Detect which cell encompasses the target text, then output its (x, y) center coordinate. 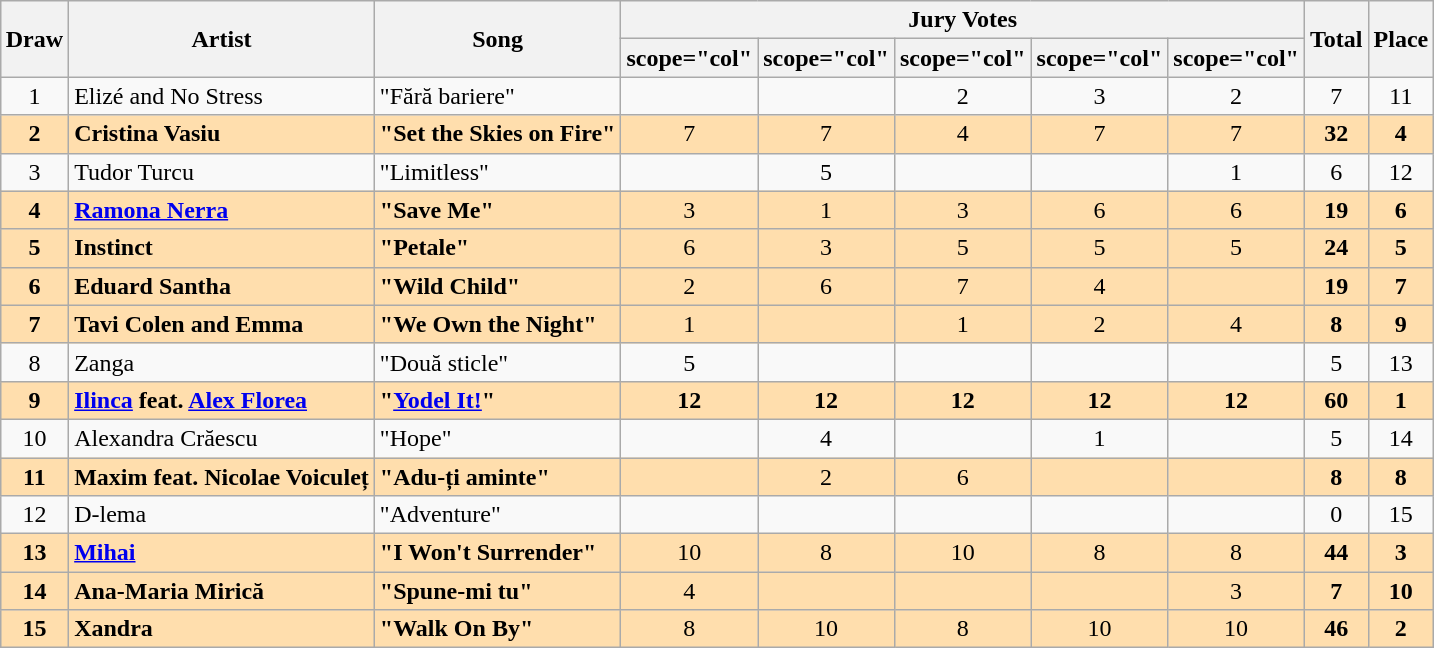
Total (1336, 39)
Ana-Maria Mirică (222, 591)
"Adu-ți aminte" (498, 477)
Ramona Nerra (222, 210)
Tudor Turcu (222, 172)
"Yodel It!" (498, 400)
"Set the Skies on Fire" (498, 134)
"Spune-mi tu" (498, 591)
Zanga (222, 362)
Jury Votes (963, 20)
60 (1336, 400)
"Fără bariere" (498, 96)
Tavi Colen and Emma (222, 324)
Alexandra Crăescu (222, 438)
"Petale" (498, 248)
44 (1336, 553)
Song (498, 39)
0 (1336, 515)
"Wild Child" (498, 286)
"Save Me" (498, 210)
Artist (222, 39)
Elizé and No Stress (222, 96)
Cristina Vasiu (222, 134)
"Adventure" (498, 515)
D-lema (222, 515)
32 (1336, 134)
Instinct (222, 248)
Mihai (222, 553)
24 (1336, 248)
"Două sticle" (498, 362)
"We Own the Night" (498, 324)
"I Won't Surrender" (498, 553)
Ilinca feat. Alex Florea (222, 400)
Place (1401, 39)
Draw (34, 39)
46 (1336, 629)
"Walk On By" (498, 629)
Maxim feat. Nicolae Voiculeț (222, 477)
Xandra (222, 629)
"Hope" (498, 438)
Eduard Santha (222, 286)
"Limitless" (498, 172)
